Find where the given text appears and provide that cell's center as (X, Y) coordinate. 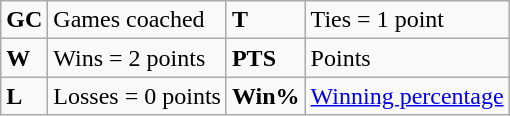
Wins = 2 points (138, 58)
L (24, 96)
Winning percentage (407, 96)
T (266, 20)
GC (24, 20)
W (24, 58)
Points (407, 58)
PTS (266, 58)
Games coached (138, 20)
Losses = 0 points (138, 96)
Win% (266, 96)
Ties = 1 point (407, 20)
